Capture the cell that displays the provided text and extract its (x, y) central coordinate. 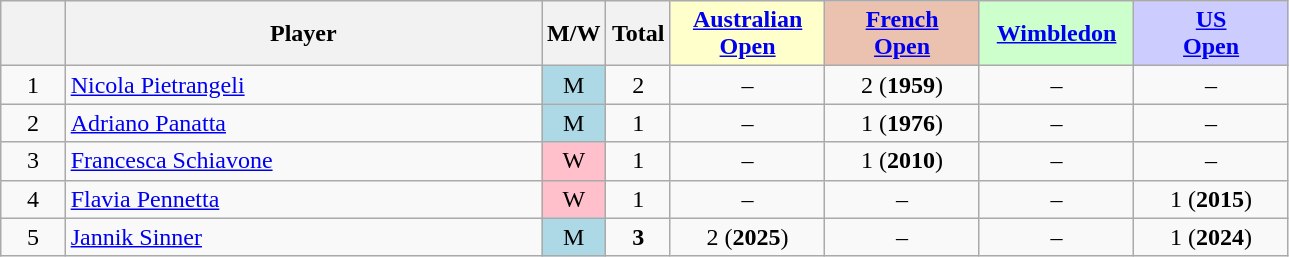
US Open (1212, 34)
French Open (902, 34)
1 (2015) (1212, 199)
5 (33, 237)
4 (33, 199)
Australian Open (747, 34)
Adriano Panatta (303, 123)
Francesca Schiavone (303, 161)
2 (1959) (902, 85)
Player (303, 34)
Wimbledon (1056, 34)
Flavia Pennetta (303, 199)
1 (2010) (902, 161)
1 (1976) (902, 123)
2 (2025) (747, 237)
1 (2024) (1212, 237)
M/W (574, 34)
Total (638, 34)
Nicola Pietrangeli (303, 85)
Jannik Sinner (303, 237)
